Detect which cell encompasses the target text, then output its (X, Y) center coordinate. 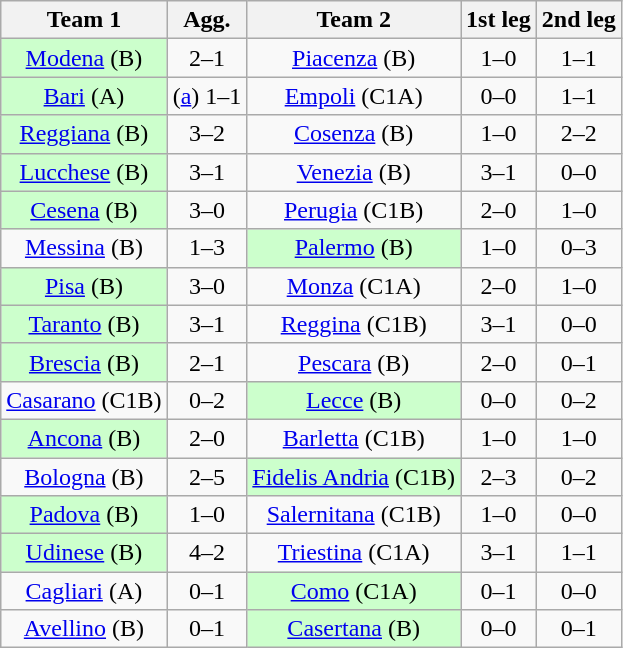
Taranto (B) (84, 324)
2–2 (578, 134)
Cesena (B) (84, 210)
Como (C1A) (354, 591)
1–3 (207, 248)
Team 1 (84, 20)
0–3 (578, 248)
Fidelis Andria (C1B) (354, 477)
(a) 1–1 (207, 96)
Ancona (B) (84, 438)
2–5 (207, 477)
Casarano (C1B) (84, 400)
Perugia (C1B) (354, 210)
Team 2 (354, 20)
Venezia (B) (354, 172)
Cosenza (B) (354, 134)
Barletta (C1B) (354, 438)
Casertana (B) (354, 629)
Salernitana (C1B) (354, 515)
2nd leg (578, 20)
Lecce (B) (354, 400)
Pescara (B) (354, 362)
Bari (A) (84, 96)
Udinese (B) (84, 553)
Brescia (B) (84, 362)
Messina (B) (84, 248)
Padova (B) (84, 515)
Cagliari (A) (84, 591)
Palermo (B) (354, 248)
Modena (B) (84, 58)
Reggina (C1B) (354, 324)
Reggiana (B) (84, 134)
3–2 (207, 134)
Bologna (B) (84, 477)
Lucchese (B) (84, 172)
Triestina (C1A) (354, 553)
Monza (C1A) (354, 286)
4–2 (207, 553)
Piacenza (B) (354, 58)
Pisa (B) (84, 286)
Avellino (B) (84, 629)
1st leg (499, 20)
Agg. (207, 20)
2–3 (499, 477)
Empoli (C1A) (354, 96)
